Locate the cell with the specified text and output its [X, Y] center coordinate. 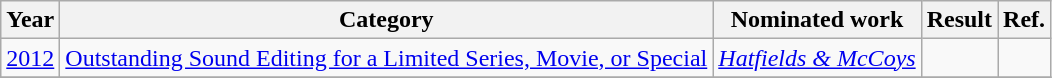
Category [386, 20]
2012 [30, 58]
Year [30, 20]
Hatfields & McCoys [817, 58]
Ref. [1024, 20]
Outstanding Sound Editing for a Limited Series, Movie, or Special [386, 58]
Result [959, 20]
Nominated work [817, 20]
